From the cell containing the given text, extract its center point as [X, Y] coordinate. 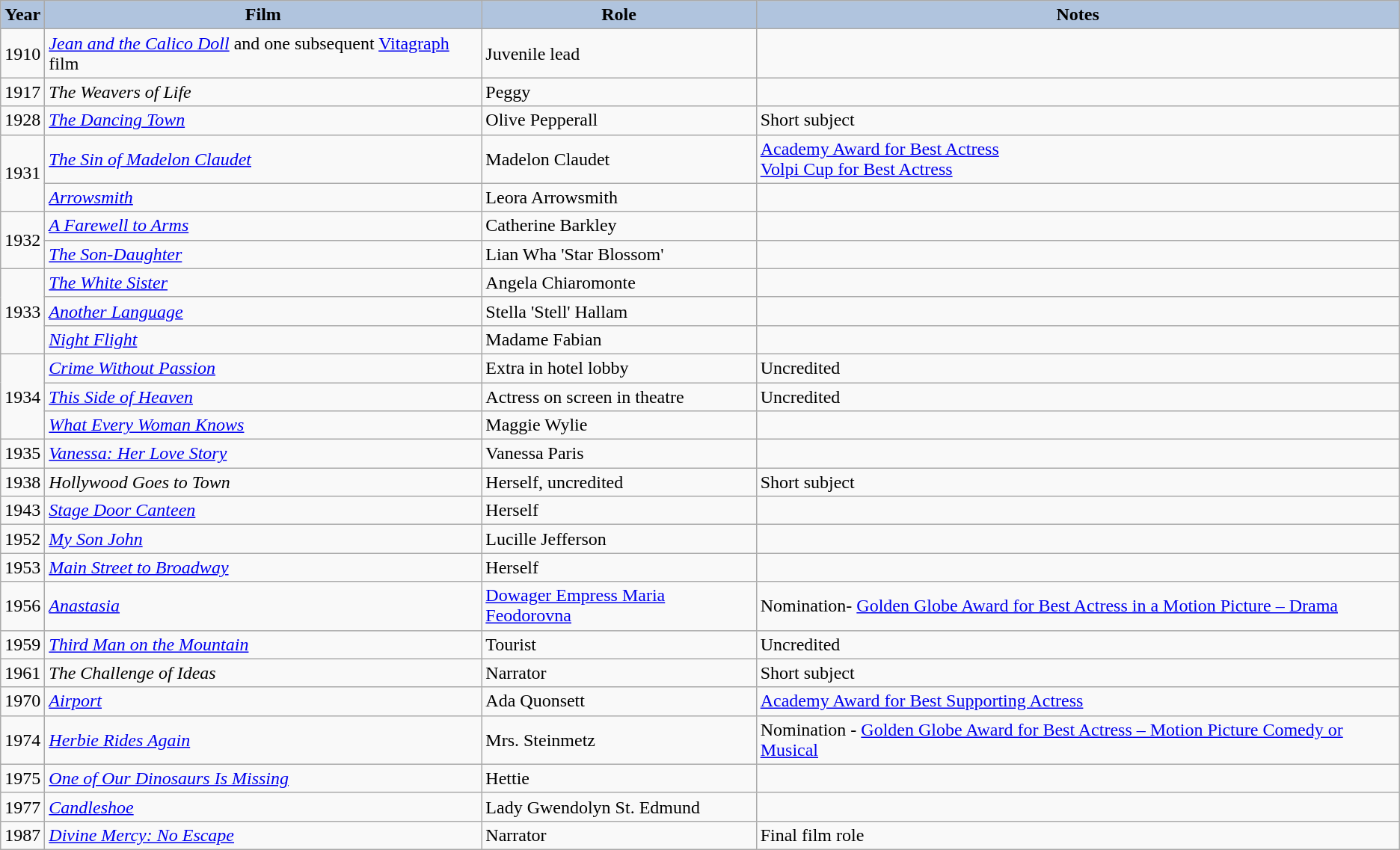
Nomination- Golden Globe Award for Best Actress in a Motion Picture – Drama [1078, 606]
1931 [22, 173]
1961 [22, 673]
1953 [22, 567]
Hollywood Goes to Town [263, 482]
Anastasia [263, 606]
Another Language [263, 311]
Angela Chiaromonte [619, 283]
1959 [22, 644]
Lucille Jefferson [619, 539]
Night Flight [263, 339]
The Sin of Madelon Claudet [263, 158]
Maggie Wylie [619, 425]
Candleshoe [263, 807]
Year [22, 15]
1932 [22, 240]
Madame Fabian [619, 339]
Main Street to Broadway [263, 567]
Nomination - Golden Globe Award for Best Actress – Motion Picture Comedy or Musical [1078, 740]
1917 [22, 92]
1987 [22, 835]
One of Our Dinosaurs Is Missing [263, 778]
Role [619, 15]
Lian Wha 'Star Blossom' [619, 254]
The Weavers of Life [263, 92]
Catherine Barkley [619, 226]
Stage Door Canteen [263, 511]
1975 [22, 778]
1935 [22, 454]
Academy Award for Best Actress Volpi Cup for Best Actress [1078, 158]
1970 [22, 701]
Herself, uncredited [619, 482]
Leora Arrowsmith [619, 197]
Olive Pepperall [619, 120]
1974 [22, 740]
The Dancing Town [263, 120]
Notes [1078, 15]
Madelon Claudet [619, 158]
What Every Woman Knows [263, 425]
A Farewell to Arms [263, 226]
Airport [263, 701]
The Challenge of Ideas [263, 673]
Vanessa Paris [619, 454]
Vanessa: Her Love Story [263, 454]
Divine Mercy: No Escape [263, 835]
Herbie Rides Again [263, 740]
1934 [22, 396]
Crime Without Passion [263, 368]
1910 [22, 54]
1928 [22, 120]
Juvenile lead [619, 54]
Hettie [619, 778]
1952 [22, 539]
1977 [22, 807]
Tourist [619, 644]
Final film role [1078, 835]
This Side of Heaven [263, 397]
1956 [22, 606]
Jean and the Calico Doll and one subsequent Vitagraph film [263, 54]
Ada Quonsett [619, 701]
The Son-Daughter [263, 254]
Actress on screen in theatre [619, 397]
Arrowsmith [263, 197]
Stella 'Stell' Hallam [619, 311]
Extra in hotel lobby [619, 368]
1943 [22, 511]
1938 [22, 482]
Academy Award for Best Supporting Actress [1078, 701]
Peggy [619, 92]
1933 [22, 311]
Third Man on the Mountain [263, 644]
Lady Gwendolyn St. Edmund [619, 807]
My Son John [263, 539]
Dowager Empress Maria Feodorovna [619, 606]
The White Sister [263, 283]
Film [263, 15]
Mrs. Steinmetz [619, 740]
